Capture the cell that displays the provided text and extract its (x, y) central coordinate. 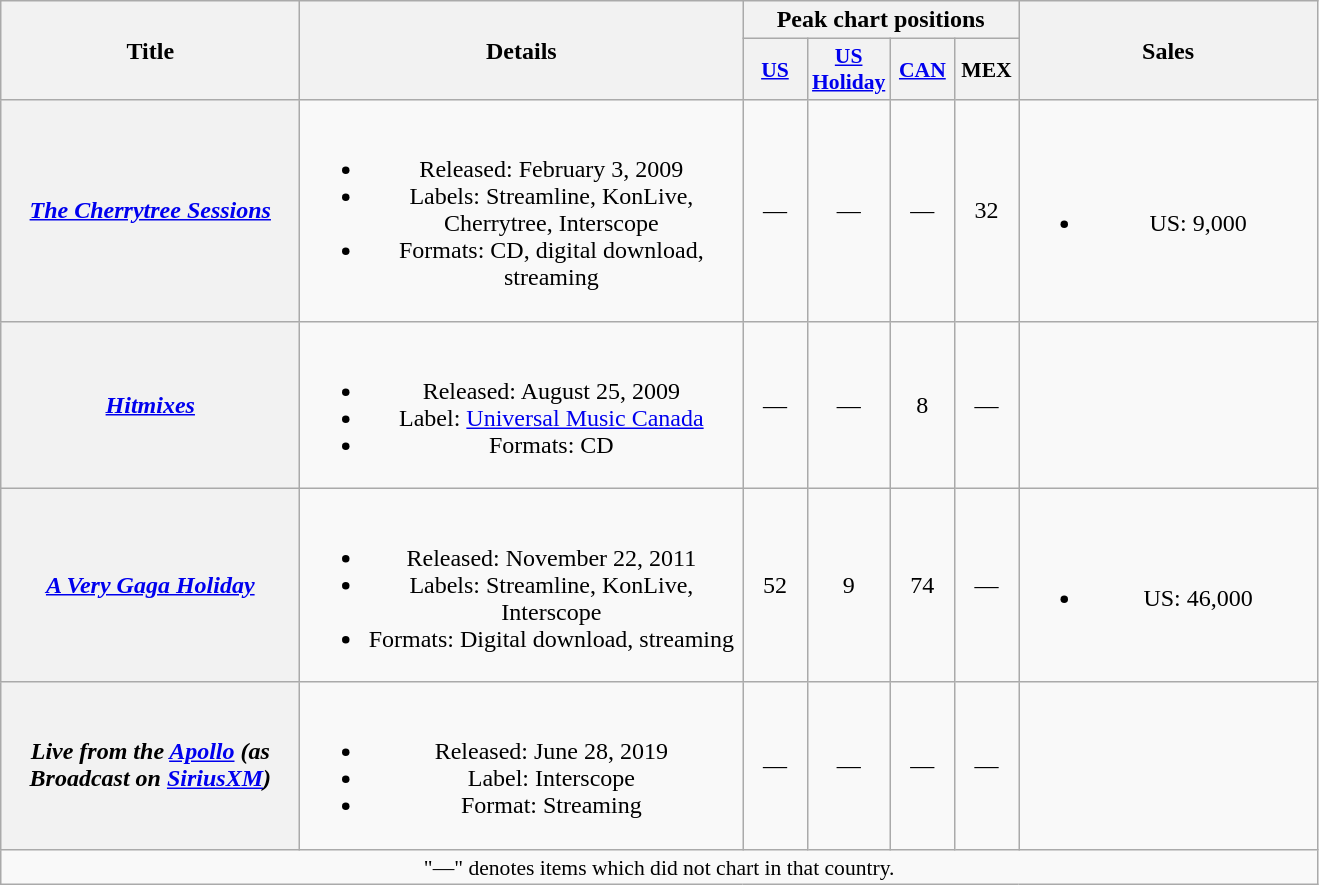
Hitmixes (150, 404)
US (775, 70)
Details (522, 50)
Live from the Apollo (as Broadcast on SiriusXM) (150, 766)
74 (922, 585)
A Very Gaga Holiday (150, 585)
MEX (986, 70)
9 (848, 585)
US: 9,000 (1168, 210)
Released: June 28, 2019Label: InterscopeFormat: Streaming (522, 766)
Sales (1168, 50)
US: 46,000 (1168, 585)
"—" denotes items which did not chart in that country. (660, 867)
The Cherrytree Sessions (150, 210)
Title (150, 50)
Peak chart positions (881, 20)
52 (775, 585)
Released: August 25, 2009Label: Universal Music CanadaFormats: CD (522, 404)
32 (986, 210)
Released: November 22, 2011Labels: Streamline, KonLive, InterscopeFormats: Digital download, streaming (522, 585)
USHoliday (848, 70)
8 (922, 404)
Released: February 3, 2009Labels: Streamline, KonLive, Cherrytree, InterscopeFormats: CD, digital download, streaming (522, 210)
CAN (922, 70)
